Return (x, y) of the center of cell containing provided text 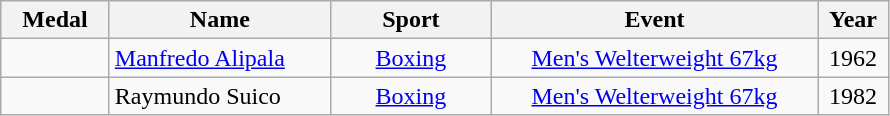
Event (654, 20)
Sport (410, 20)
1962 (854, 58)
Manfredo Alipala (220, 58)
1982 (854, 96)
Name (220, 20)
Year (854, 20)
Raymundo Suico (220, 96)
Medal (56, 20)
